Search for the cell housing the specified text and yield its (x, y) center coordinate. 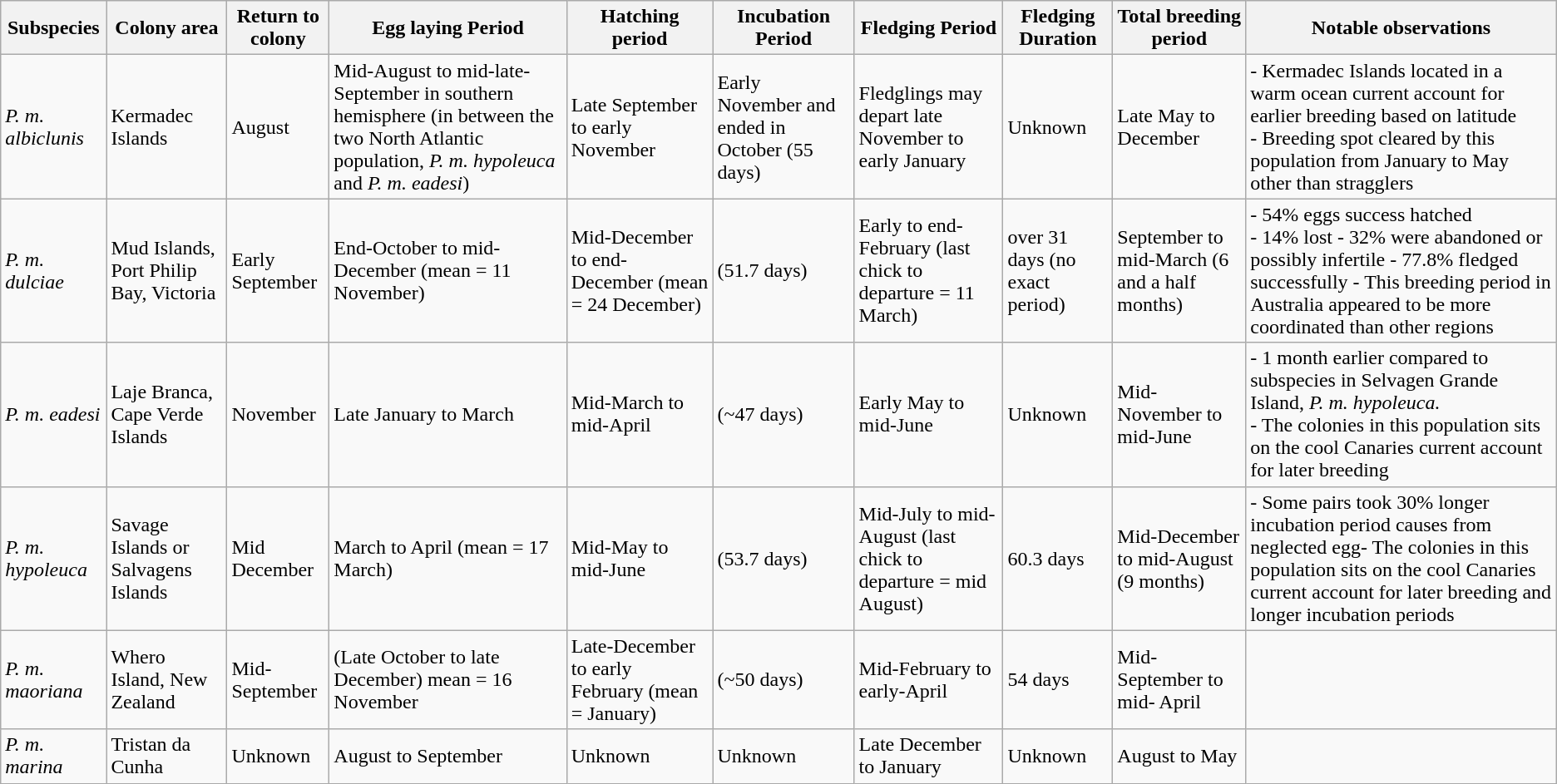
August (278, 126)
P. m. marina (53, 757)
(~50 days) (783, 680)
Early May to mid-June (928, 414)
End-October to mid-December (mean = 11 November) (447, 271)
August to May (1179, 757)
Total breeding period (1179, 28)
Laje Branca, Cape Verde Islands (166, 414)
P. m. eadesi (53, 414)
Late-December to early February (mean = January) (640, 680)
September to mid-March (6 and a half months) (1179, 271)
P. m. maoriana (53, 680)
Tristan da Cunha (166, 757)
Fledging Duration (1058, 28)
Return to colony (278, 28)
Mid December (278, 559)
Mid-May to mid-June (640, 559)
(Late October to late December) mean = 16 November (447, 680)
Mud Islands, Port Philip Bay, Victoria (166, 271)
Fledging Period (928, 28)
Late January to March (447, 414)
over 31 days (no exact period) (1058, 271)
Late December to January (928, 757)
Whero Island, New Zealand (166, 680)
Notable observations (1401, 28)
Late September to early November (640, 126)
Early to end-February (last chick to departure = 11 March) (928, 271)
Colony area (166, 28)
Mid-July to mid-August (last chick to departure = mid August) (928, 559)
Mid-September to mid- April (1179, 680)
Kermadec Islands (166, 126)
Mid-November to mid-June (1179, 414)
P. m. dulciae (53, 271)
March to April (mean = 17 March) (447, 559)
Mid-September (278, 680)
Mid-December to end-December (mean = 24 December) (640, 271)
Fledglings may depart late November to early January (928, 126)
60.3 days (1058, 559)
August to September (447, 757)
54 days (1058, 680)
P. m. hypoleuca (53, 559)
Mid-December to mid-August (9 months) (1179, 559)
Incubation Period (783, 28)
(53.7 days) (783, 559)
Early November and ended in October (55 days) (783, 126)
(51.7 days) (783, 271)
(~47 days) (783, 414)
Mid-August to mid-late-September in southern hemisphere (in between the two North Atlantic population, P. m. hypoleuca and P. m. eadesi) (447, 126)
Early September (278, 271)
Late May to December (1179, 126)
Savage Islands or Salvagens Islands (166, 559)
P. m. albiclunis (53, 126)
Subspecies (53, 28)
Egg laying Period (447, 28)
November (278, 414)
Hatching period (640, 28)
Mid-February to early-April (928, 680)
Mid-March to mid-April (640, 414)
